From the cell containing the given text, extract its center point as [X, Y] coordinate. 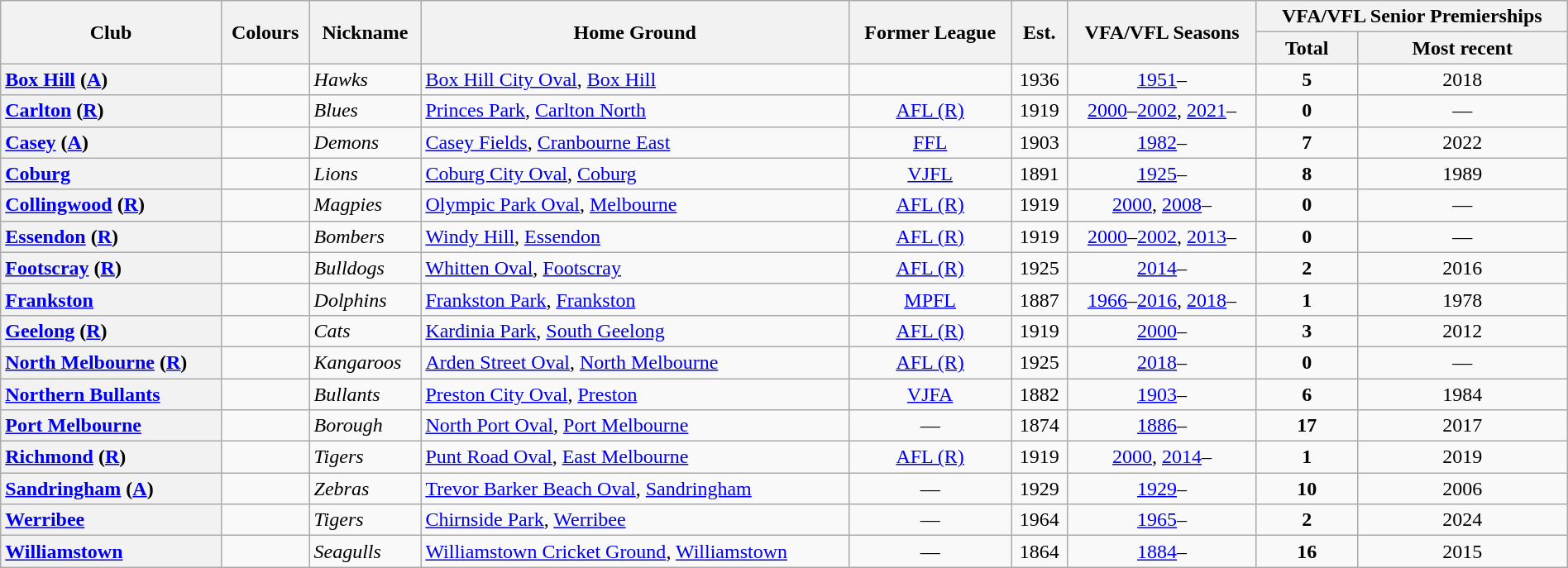
2012 [1462, 331]
Werribee [111, 520]
1882 [1040, 394]
VFA/VFL Seasons [1162, 32]
2024 [1462, 520]
2014– [1162, 268]
Port Melbourne [111, 426]
2017 [1462, 426]
Est. [1040, 32]
1903– [1162, 394]
2000, 2014– [1162, 457]
2006 [1462, 489]
Footscray (R) [111, 268]
Total [1307, 48]
Collingwood (R) [111, 205]
North Melbourne (R) [111, 362]
Home Ground [635, 32]
1891 [1040, 174]
FFL [930, 142]
1884– [1162, 551]
Club [111, 32]
2000, 2008– [1162, 205]
VJFA [930, 394]
Northern Bullants [111, 394]
Casey Fields, Cranbourne East [635, 142]
2000– [1162, 331]
Olympic Park Oval, Melbourne [635, 205]
Preston City Oval, Preston [635, 394]
Richmond (R) [111, 457]
Former League [930, 32]
Frankston Park, Frankston [635, 299]
Magpies [366, 205]
Whitten Oval, Footscray [635, 268]
Cats [366, 331]
Hawks [366, 79]
Dolphins [366, 299]
Frankston [111, 299]
1874 [1040, 426]
1951– [1162, 79]
Blues [366, 111]
Princes Park, Carlton North [635, 111]
Arden Street Oval, North Melbourne [635, 362]
2022 [1462, 142]
Bulldogs [366, 268]
8 [1307, 174]
10 [1307, 489]
1886– [1162, 426]
2000–2002, 2013– [1162, 236]
Bombers [366, 236]
VFA/VFL Senior Premierships [1412, 17]
16 [1307, 551]
Demons [366, 142]
MPFL [930, 299]
Carlton (R) [111, 111]
Lions [366, 174]
1989 [1462, 174]
1864 [1040, 551]
1903 [1040, 142]
5 [1307, 79]
1966–2016, 2018– [1162, 299]
Geelong (R) [111, 331]
1929– [1162, 489]
Essendon (R) [111, 236]
2015 [1462, 551]
Kardinia Park, South Geelong [635, 331]
Windy Hill, Essendon [635, 236]
1929 [1040, 489]
Box Hill City Oval, Box Hill [635, 79]
Williamstown [111, 551]
Colours [265, 32]
Borough [366, 426]
2019 [1462, 457]
Nickname [366, 32]
Zebras [366, 489]
1982– [1162, 142]
Punt Road Oval, East Melbourne [635, 457]
Bullants [366, 394]
Trevor Barker Beach Oval, Sandringham [635, 489]
Kangaroos [366, 362]
Williamstown Cricket Ground, Williamstown [635, 551]
1984 [1462, 394]
Seagulls [366, 551]
Chirnside Park, Werribee [635, 520]
1936 [1040, 79]
1925– [1162, 174]
Box Hill (A) [111, 79]
Most recent [1462, 48]
VJFL [930, 174]
2016 [1462, 268]
1964 [1040, 520]
Coburg City Oval, Coburg [635, 174]
1978 [1462, 299]
Sandringham (A) [111, 489]
1887 [1040, 299]
Casey (A) [111, 142]
2018– [1162, 362]
3 [1307, 331]
2018 [1462, 79]
6 [1307, 394]
1965– [1162, 520]
Coburg [111, 174]
7 [1307, 142]
2000–2002, 2021– [1162, 111]
North Port Oval, Port Melbourne [635, 426]
17 [1307, 426]
